Scan for the cell matching the given text and deliver its [X, Y] coordinate at center. 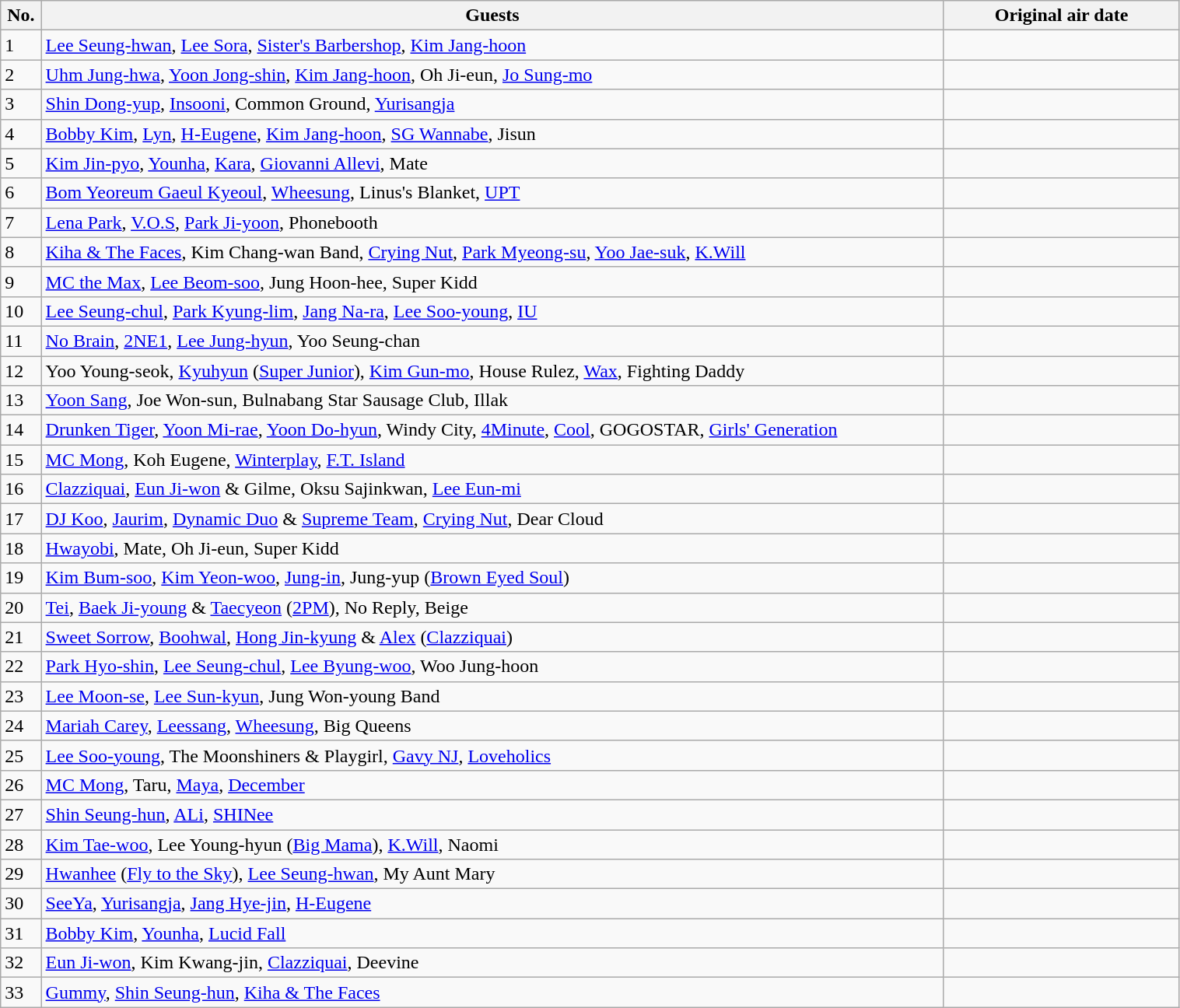
Eun Ji-won, Kim Kwang-jin, Clazziquai, Deevine [492, 963]
Sweet Sorrow, Boohwal, Hong Jin-kyung & Alex (Clazziquai) [492, 637]
Kim Tae-woo, Lee Young-hyun (Big Mama), K.Will, Naomi [492, 844]
9 [21, 282]
17 [21, 519]
Yoon Sang, Joe Won-sun, Bulnabang Star Sausage Club, Illak [492, 401]
5 [21, 163]
18 [21, 548]
26 [21, 785]
Lee Moon-se, Lee Sun-kyun, Jung Won-young Band [492, 696]
27 [21, 814]
20 [21, 607]
28 [21, 844]
Bobby Kim, Younha, Lucid Fall [492, 933]
19 [21, 578]
Original air date [1061, 16]
15 [21, 460]
21 [21, 637]
Lee Soo-young, The Moonshiners & Playgirl, Gavy NJ, Loveholics [492, 755]
14 [21, 430]
12 [21, 371]
Hwanhee (Fly to the Sky), Lee Seung-hwan, My Aunt Mary [492, 874]
Gummy, Shin Seung-hun, Kiha & The Faces [492, 992]
Hwayobi, Mate, Oh Ji-eun, Super Kidd [492, 548]
Guests [492, 16]
33 [21, 992]
Shin Seung-hun, ALi, SHINee [492, 814]
25 [21, 755]
Kim Jin-pyo, Younha, Kara, Giovanni Allevi, Mate [492, 163]
30 [21, 904]
4 [21, 134]
3 [21, 104]
2 [21, 75]
Kim Bum-soo, Kim Yeon-woo, Jung-in, Jung-yup (Brown Eyed Soul) [492, 578]
32 [21, 963]
Bom Yeoreum Gaeul Kyeoul, Wheesung, Linus's Blanket, UPT [492, 193]
13 [21, 401]
29 [21, 874]
No Brain, 2NE1, Lee Jung-hyun, Yoo Seung-chan [492, 341]
Clazziquai, Eun Ji-won & Gilme, Oksu Sajinkwan, Lee Eun-mi [492, 489]
Kiha & The Faces, Kim Chang-wan Band, Crying Nut, Park Myeong-su, Yoo Jae-suk, K.Will [492, 252]
Uhm Jung-hwa, Yoon Jong-shin, Kim Jang-hoon, Oh Ji-eun, Jo Sung-mo [492, 75]
7 [21, 222]
SeeYa, Yurisangja, Jang Hye-jin, H-Eugene [492, 904]
Bobby Kim, Lyn, H-Eugene, Kim Jang-hoon, SG Wannabe, Jisun [492, 134]
10 [21, 311]
Lee Seung-hwan, Lee Sora, Sister's Barbershop, Kim Jang-hoon [492, 45]
8 [21, 252]
23 [21, 696]
Lena Park, V.O.S, Park Ji-yoon, Phonebooth [492, 222]
Tei, Baek Ji-young & Taecyeon (2PM), No Reply, Beige [492, 607]
MC the Max, Lee Beom-soo, Jung Hoon-hee, Super Kidd [492, 282]
Lee Seung-chul, Park Kyung-lim, Jang Na-ra, Lee Soo-young, IU [492, 311]
DJ Koo, Jaurim, Dynamic Duo & Supreme Team, Crying Nut, Dear Cloud [492, 519]
22 [21, 667]
16 [21, 489]
MC Mong, Taru, Maya, December [492, 785]
31 [21, 933]
Park Hyo-shin, Lee Seung-chul, Lee Byung-woo, Woo Jung-hoon [492, 667]
Yoo Young-seok, Kyuhyun (Super Junior), Kim Gun-mo, House Rulez, Wax, Fighting Daddy [492, 371]
Drunken Tiger, Yoon Mi-rae, Yoon Do-hyun, Windy City, 4Minute, Cool, GOGOSTAR, Girls' Generation [492, 430]
Mariah Carey, Leessang, Wheesung, Big Queens [492, 726]
1 [21, 45]
6 [21, 193]
11 [21, 341]
MC Mong, Koh Eugene, Winterplay, F.T. Island [492, 460]
24 [21, 726]
No. [21, 16]
Shin Dong-yup, Insooni, Common Ground, Yurisangja [492, 104]
